Find where the given text appears and provide that cell's center as (X, Y) coordinate. 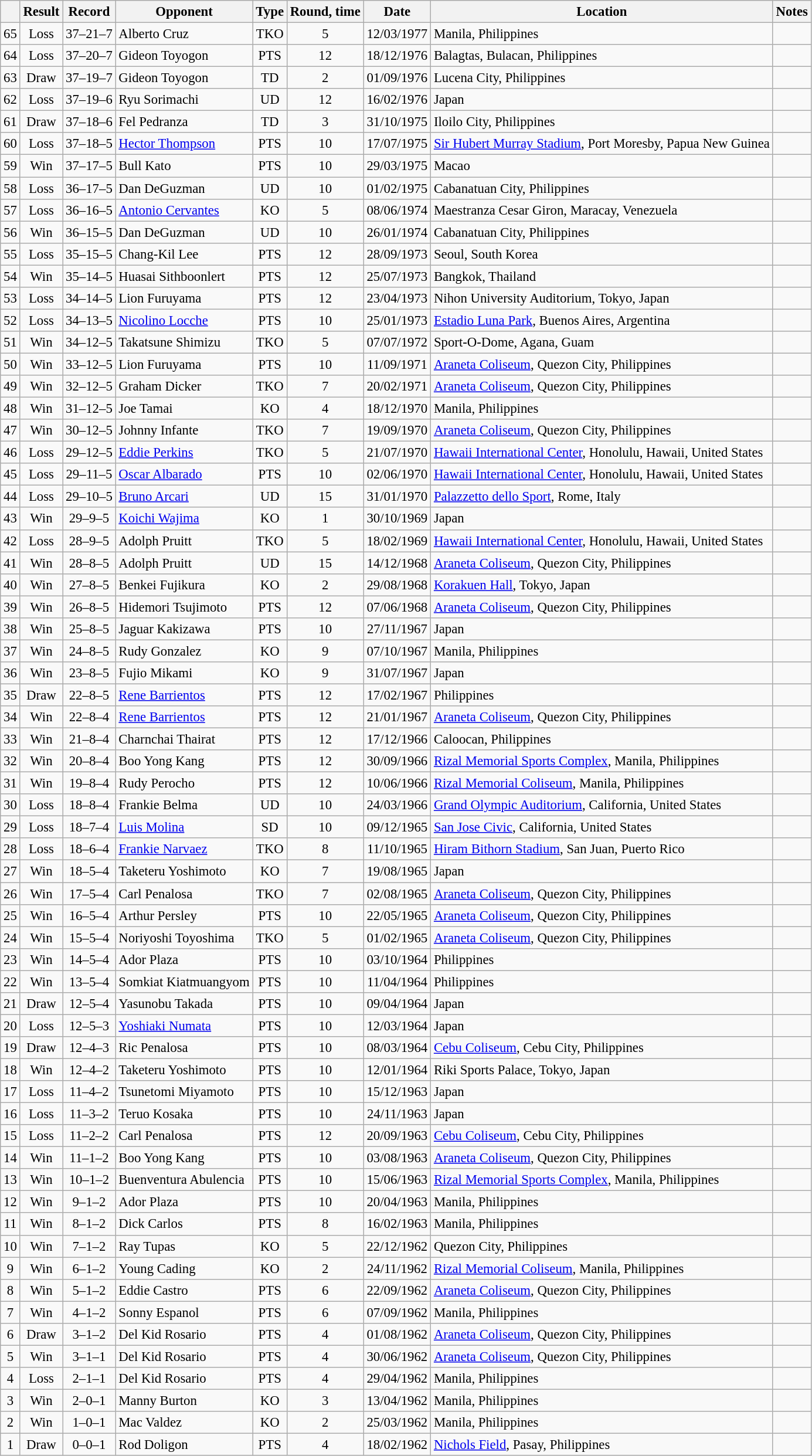
51 (11, 342)
18–6–4 (89, 850)
18 (11, 1070)
42 (11, 541)
Oscar Albarado (184, 474)
07/07/1972 (397, 342)
03/10/1964 (397, 959)
Iloilo City, Philippines (602, 122)
3–1–2 (89, 1335)
63 (11, 78)
17/07/1975 (397, 144)
22–8–5 (89, 695)
26/01/1974 (397, 232)
37–18–5 (89, 144)
Nichols Field, Pasay, Philippines (602, 1445)
55 (11, 254)
09/04/1964 (397, 1004)
19 (11, 1048)
11–2–2 (89, 1136)
24/11/1963 (397, 1114)
17/02/1967 (397, 695)
45 (11, 474)
28–9–5 (89, 541)
37–18–6 (89, 122)
Sir Hubert Murray Stadium, Port Moresby, Papua New Guinea (602, 144)
Fel Pedranza (184, 122)
Noriyoshi Toyoshima (184, 938)
2–0–1 (89, 1400)
30/06/1962 (397, 1356)
02/06/1970 (397, 474)
Seoul, South Korea (602, 254)
Bruno Arcari (184, 497)
3–1–1 (89, 1356)
31–12–5 (89, 409)
35–14–5 (89, 276)
26 (11, 894)
53 (11, 298)
61 (11, 122)
24/11/1962 (397, 1268)
22/09/1962 (397, 1290)
30 (11, 805)
Jaguar Kakizawa (184, 629)
31/07/1967 (397, 673)
Johnny Infante (184, 430)
12–4–2 (89, 1070)
19–8–4 (89, 783)
Type (270, 12)
Takatsune Shimizu (184, 342)
65 (11, 34)
29–12–5 (89, 453)
Riki Sports Palace, Tokyo, Japan (602, 1070)
31/10/1975 (397, 122)
Rudy Gonzalez (184, 651)
Graham Dicker (184, 386)
20/02/1971 (397, 386)
08/03/1964 (397, 1048)
Bangkok, Thailand (602, 276)
24 (11, 938)
29/03/1975 (397, 166)
25/03/1962 (397, 1423)
27 (11, 871)
10–1–2 (89, 1180)
13–5–4 (89, 982)
9–1–2 (89, 1202)
Frankie Belma (184, 805)
21/01/1967 (397, 717)
Yoshiaki Numata (184, 1026)
Dick Carlos (184, 1224)
Alberto Cruz (184, 34)
25–8–5 (89, 629)
19/08/1965 (397, 871)
18/12/1976 (397, 56)
21–8–4 (89, 739)
22–8–4 (89, 717)
52 (11, 320)
29–10–5 (89, 497)
30/09/1966 (397, 761)
28 (11, 850)
Opponent (184, 12)
33 (11, 739)
6–1–2 (89, 1268)
SD (270, 827)
Korakuen Hall, Tokyo, Japan (602, 585)
01/08/1962 (397, 1335)
Manny Burton (184, 1400)
Sonny Espanol (184, 1312)
29–11–5 (89, 474)
14/12/1968 (397, 563)
Sport-O-Dome, Agana, Guam (602, 342)
2–1–1 (89, 1379)
Young Cading (184, 1268)
Estadio Luna Park, Buenos Aires, Argentina (602, 320)
32–12–5 (89, 386)
19/09/1970 (397, 430)
34–12–5 (89, 342)
Rod Doligon (184, 1445)
01/02/1965 (397, 938)
20–8–4 (89, 761)
Ric Penalosa (184, 1048)
18/12/1970 (397, 409)
18–8–4 (89, 805)
57 (11, 210)
12–5–3 (89, 1026)
27–8–5 (89, 585)
58 (11, 188)
07/10/1967 (397, 651)
Somkiat Kiatmuangyom (184, 982)
36–15–5 (89, 232)
Joe Tamai (184, 409)
37–19–7 (89, 78)
18–5–4 (89, 871)
38 (11, 629)
44 (11, 497)
37–19–6 (89, 100)
23–8–5 (89, 673)
Mac Valdez (184, 1423)
01/09/1976 (397, 78)
01/02/1975 (397, 188)
18–7–4 (89, 827)
Maestranza Cesar Giron, Maracay, Venezuela (602, 210)
Chang-Kil Lee (184, 254)
13 (11, 1180)
Hector Thompson (184, 144)
1–0–1 (89, 1423)
34–13–5 (89, 320)
27/11/1967 (397, 629)
21/07/1970 (397, 453)
Result (41, 12)
37–21–7 (89, 34)
Record (89, 12)
Frankie Narvaez (184, 850)
48 (11, 409)
08/06/1974 (397, 210)
Date (397, 12)
Nicolino Locche (184, 320)
15/06/1963 (397, 1180)
23/04/1973 (397, 298)
60 (11, 144)
34–14–5 (89, 298)
Ray Tupas (184, 1246)
40 (11, 585)
49 (11, 386)
Location (602, 12)
28–8–5 (89, 563)
36 (11, 673)
12/01/1964 (397, 1070)
11–4–2 (89, 1092)
11/10/1965 (397, 850)
46 (11, 453)
Fujio Mikami (184, 673)
Balagtas, Bulacan, Philippines (602, 56)
4–1–2 (89, 1312)
37 (11, 651)
36–16–5 (89, 210)
23 (11, 959)
Bull Kato (184, 166)
10/06/1966 (397, 783)
14 (11, 1158)
0–0–1 (89, 1445)
Eddie Perkins (184, 453)
Charnchai Thairat (184, 739)
43 (11, 519)
11–1–2 (89, 1158)
20/09/1963 (397, 1136)
Quezon City, Philippines (602, 1246)
Buenventura Abulencia (184, 1180)
30/10/1969 (397, 519)
16/02/1963 (397, 1224)
Round, time (325, 12)
Palazzetto dello Sport, Rome, Italy (602, 497)
31 (11, 783)
16/02/1976 (397, 100)
07/09/1962 (397, 1312)
34 (11, 717)
37–17–5 (89, 166)
Grand Olympic Auditorium, California, United States (602, 805)
29/08/1968 (397, 585)
17–5–4 (89, 894)
17 (11, 1092)
30–12–5 (89, 430)
29–9–5 (89, 519)
25/07/1973 (397, 276)
54 (11, 276)
41 (11, 563)
15/12/1963 (397, 1092)
12–4–3 (89, 1048)
37–20–7 (89, 56)
22/05/1965 (397, 915)
5–1–2 (89, 1290)
18/02/1969 (397, 541)
San Jose Civic, California, United States (602, 827)
15–5–4 (89, 938)
09/12/1965 (397, 827)
33–12–5 (89, 364)
16–5–4 (89, 915)
Lucena City, Philippines (602, 78)
35 (11, 695)
11/04/1964 (397, 982)
Hidemori Tsujimoto (184, 607)
07/06/1968 (397, 607)
62 (11, 100)
64 (11, 56)
59 (11, 166)
29 (11, 827)
Hiram Bithorn Stadium, San Juan, Puerto Rico (602, 850)
Antonio Cervantes (184, 210)
Macao (602, 166)
Notes (791, 12)
39 (11, 607)
12/03/1964 (397, 1026)
12/03/1977 (397, 34)
22/12/1962 (397, 1246)
Eddie Castro (184, 1290)
Arthur Persley (184, 915)
28/09/1973 (397, 254)
Koichi Wajima (184, 519)
31/01/1970 (397, 497)
02/08/1965 (397, 894)
Huasai Sithboonlert (184, 276)
13/04/1962 (397, 1400)
29/04/1962 (397, 1379)
Teruo Kosaka (184, 1114)
24–8–5 (89, 651)
20 (11, 1026)
26–8–5 (89, 607)
20/04/1963 (397, 1202)
Yasunobu Takada (184, 1004)
Rudy Perocho (184, 783)
18/02/1962 (397, 1445)
Caloocan, Philippines (602, 739)
25 (11, 915)
11 (11, 1224)
11/09/1971 (397, 364)
Nihon University Auditorium, Tokyo, Japan (602, 298)
11–3–2 (89, 1114)
Ryu Sorimachi (184, 100)
50 (11, 364)
47 (11, 430)
7–1–2 (89, 1246)
Luis Molina (184, 827)
56 (11, 232)
32 (11, 761)
8–1–2 (89, 1224)
Benkei Fujikura (184, 585)
Tsunetomi Miyamoto (184, 1092)
22 (11, 982)
25/01/1973 (397, 320)
12–5–4 (89, 1004)
17/12/1966 (397, 739)
03/08/1963 (397, 1158)
21 (11, 1004)
14–5–4 (89, 959)
16 (11, 1114)
35–15–5 (89, 254)
36–17–5 (89, 188)
24/03/1966 (397, 805)
